Return [x, y] of the center of cell containing provided text 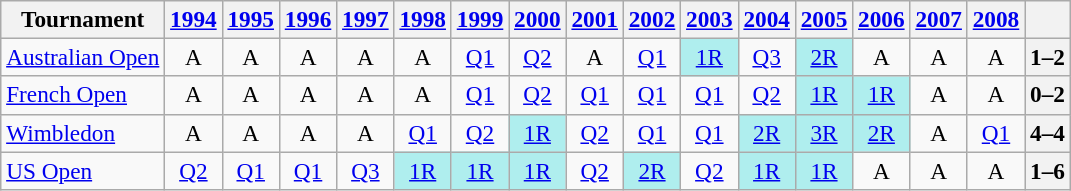
2003 [710, 19]
2004 [766, 19]
4–4 [1048, 133]
Tournament [83, 19]
1996 [308, 19]
3R [824, 133]
1997 [366, 19]
1999 [480, 19]
2005 [824, 19]
1998 [422, 19]
1994 [194, 19]
2001 [594, 19]
1–2 [1048, 57]
2008 [996, 19]
1–6 [1048, 170]
2000 [538, 19]
US Open [83, 170]
Wimbledon [83, 133]
0–2 [1048, 95]
2002 [652, 19]
French Open [83, 95]
2007 [938, 19]
1995 [250, 19]
2006 [882, 19]
Australian Open [83, 57]
